Determine the (X, Y) coordinate at the center of the cell enclosing the given text.  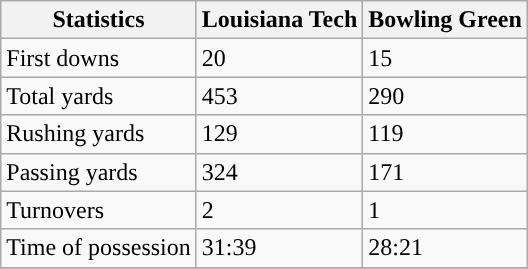
31:39 (279, 248)
Time of possession (99, 248)
Louisiana Tech (279, 20)
324 (279, 172)
171 (446, 172)
Rushing yards (99, 134)
2 (279, 210)
20 (279, 58)
Turnovers (99, 210)
119 (446, 134)
453 (279, 96)
290 (446, 96)
Passing yards (99, 172)
Bowling Green (446, 20)
Statistics (99, 20)
15 (446, 58)
Total yards (99, 96)
First downs (99, 58)
28:21 (446, 248)
1 (446, 210)
129 (279, 134)
